Find where the given text appears and provide that cell's center as (x, y) coordinate. 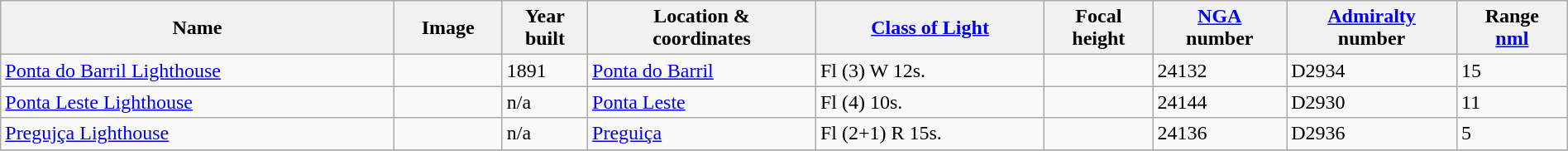
Fl (2+1) R 15s. (930, 134)
Rangenml (1512, 28)
D2930 (1372, 102)
Focalheight (1098, 28)
Preguiça (702, 134)
15 (1512, 71)
Ponta Leste Lighthouse (197, 102)
Fl (4) 10s. (930, 102)
11 (1512, 102)
Admiraltynumber (1372, 28)
NGAnumber (1220, 28)
Pregujça Lighthouse (197, 134)
Ponta do Barril (702, 71)
Yearbuilt (544, 28)
D2936 (1372, 134)
Image (448, 28)
Fl (3) W 12s. (930, 71)
Name (197, 28)
24144 (1220, 102)
5 (1512, 134)
Ponta do Barril Lighthouse (197, 71)
Class of Light (930, 28)
Location & coordinates (702, 28)
1891 (544, 71)
Ponta Leste (702, 102)
24132 (1220, 71)
24136 (1220, 134)
D2934 (1372, 71)
